Capture the cell that displays the provided text and extract its (X, Y) central coordinate. 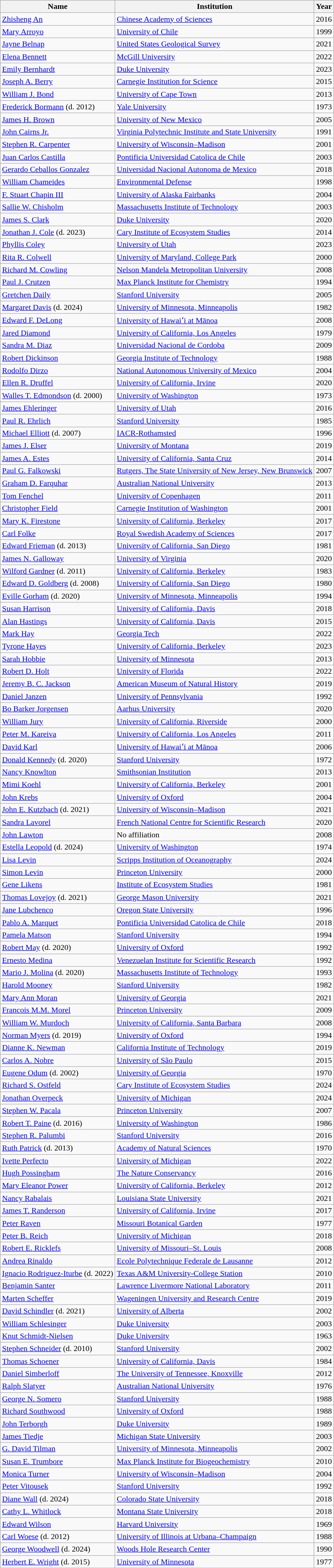
No affiliation (215, 835)
Sandra Lavorel (58, 822)
Susan Harrison (58, 608)
Daniel Janzen (58, 696)
Rutgers, The State University of New Jersey, New Brunswick (215, 471)
Pamela Matson (58, 935)
David Karl (58, 747)
Sallie W. Chisholm (58, 207)
Texas A&M University-College Station (215, 1273)
1999 (324, 32)
Harold Mooney (58, 985)
Georgia Institute of Technology (215, 358)
National Autonomous University of Mexico (215, 370)
Diane Wall (d. 2024) (58, 1499)
1990 (324, 1549)
Eugene Odum (d. 2002) (58, 1073)
James A. Estes (58, 458)
Rita R. Colwell (58, 257)
Tom Fenchel (58, 496)
Venezuelan Institute for Scientific Research (215, 960)
1976 (324, 1386)
University of Pennsylvania (215, 696)
Richard S. Ostfeld (58, 1085)
Name (58, 7)
Nelson Mandela Metropolitan University (215, 270)
Royal Swedish Academy of Sciences (215, 533)
1984 (324, 1361)
French National Centre for Scientific Research (215, 822)
Montana State University (215, 1511)
Eville Gorham (d. 2020) (58, 596)
1991 (324, 132)
Gretchen Daily (58, 295)
Mary Eleanor Power (58, 1186)
James T. Randerson (58, 1211)
Robert E. Ricklefs (58, 1248)
Universidad Nacional de Cordoba (215, 345)
1963 (324, 1336)
James Ehleringer (58, 408)
Mary Ann Moran (58, 998)
Woods Hole Research Center (215, 1549)
Virginia Polytechnic Institute and State University (215, 132)
Michigan State University (215, 1436)
Ralph Slatyer (58, 1386)
University of Montana (215, 446)
Norman Myers (d. 2019) (58, 1035)
Knut Schmidt-Nielsen (58, 1336)
Robert May (d. 2020) (58, 947)
James H. Brown (58, 119)
Mimi Koehl (58, 785)
Edward F. DeLong (58, 320)
Francois M.M. Morel (58, 1010)
John Cairns Jr. (58, 132)
Jayne Belnap (58, 44)
1989 (324, 1424)
Hugh Possingham (58, 1173)
Simon Levin (58, 872)
Andrea Rinaldo (58, 1261)
Environmental Defense (215, 182)
Robert D. Holt (58, 671)
Benjamin Santer (58, 1286)
Stephen Schneider (d. 2010) (58, 1348)
John Lawton (58, 835)
William J. Bond (58, 94)
Carnegie Institution of Washington (215, 508)
Yale University (215, 107)
John Terborgh (58, 1424)
Alan Hastings (58, 621)
University of Alberta (215, 1311)
University of Florida (215, 671)
Robert T. Paine (d. 2016) (58, 1123)
The Nature Conservancy (215, 1173)
University of Maryland, College Park (215, 257)
Chinese Academy of Sciences (215, 19)
Stephen R. Palumbi (58, 1135)
Jane Lubchenco (58, 910)
Edward Frieman (d. 2013) (58, 546)
1969 (324, 1524)
Susan E. Trumbore (58, 1461)
1983 (324, 571)
California Institute of Technology (215, 1048)
1980 (324, 583)
University of California, Santa Barbara (215, 1023)
Gerardo Ceballos Gonzalez (58, 170)
American Museum of Natural History (215, 684)
Institute of Ecosystem Studies (215, 885)
Edward Wilson (58, 1524)
Stephen W. Pacala (58, 1110)
Ruth Patrick (d. 2013) (58, 1148)
Robert Dickinson (58, 358)
The University of Tennessee, Knoxville (215, 1374)
Paul R. Ehrlich (58, 420)
Daniel Simberloff (58, 1374)
Richard M. Cowling (58, 270)
George N. Somero (58, 1399)
Peter B. Reich (58, 1236)
Scripps Institution of Oceanography (215, 860)
G. David Tilman (58, 1449)
Margaret Davis (d. 2024) (58, 307)
2006 (324, 747)
David Schindler (d. 2021) (58, 1311)
Jared Diamond (58, 333)
Dianne K. Newman (58, 1048)
Mary K. Firestone (58, 521)
University of Alaska Fairbanks (215, 195)
Gene Likens (58, 885)
Peter Raven (58, 1223)
F. Stuart Chapin III (58, 195)
University of Chile (215, 32)
Richard Southwood (58, 1411)
Ignacio Rodriguez-Iturbe (d. 2022) (58, 1273)
Jeremy B. C. Jackson (58, 684)
Institution (215, 7)
Oregon State University (215, 910)
Nancy Rabalais (58, 1198)
Joseph A. Berry (58, 82)
Phyllis Coley (58, 245)
John Krebs (58, 797)
University of Missouri–St. Louis (215, 1248)
Ellen R. Druffel (58, 383)
Graham D. Farquhar (58, 483)
Estella Leopold (d. 2024) (58, 847)
Mark Hay (58, 634)
Rodolfo Dirzo (58, 370)
Missouri Botanical Garden (215, 1223)
Paul G. Falkowski (58, 471)
University of California, Santa Cruz (215, 458)
Max Planck Institute for Biogeochemistry (215, 1461)
Carl Folke (58, 533)
Marten Scheffer (58, 1298)
Monica Turner (58, 1474)
Smithsonian Institution (215, 772)
William Jury (58, 721)
1993 (324, 973)
Jonathan J. Cole (d. 2023) (58, 232)
Max Planck Institute for Chemistry (215, 282)
Mario J. Molina (d. 2020) (58, 973)
Colorado State University (215, 1499)
1998 (324, 182)
Edward D. Goldberg (d. 2008) (58, 583)
James Tiedje (58, 1436)
Juan Carlos Castilla (58, 157)
Lawrence Livermore National Laboratory (215, 1286)
William W. Murdoch (58, 1023)
University of Cape Town (215, 94)
Ernesto Medina (58, 960)
Pablo A. Marquet (58, 922)
Carl Woese (d. 2012) (58, 1536)
University of Illinois at Urbana–Champaign (215, 1536)
University of São Paulo (215, 1060)
Paul J. Crutzen (58, 282)
1985 (324, 420)
Year (324, 7)
George Woodwell (d. 2024) (58, 1549)
1986 (324, 1123)
Academy of Natural Sciences (215, 1148)
John E. Kutzbach (d. 2021) (58, 810)
George Mason University (215, 897)
Nancy Knowlton (58, 772)
Herbert E. Wright (d. 2015) (58, 1562)
United States Geological Survey (215, 44)
Christopher Field (58, 508)
IACR-Rothamsted (215, 433)
University of Copenhagen (215, 496)
Stephen R. Carpenter (58, 144)
Georgia Tech (215, 634)
James J. Elser (58, 446)
James S. Clark (58, 220)
Thomas Lovejoy (d. 2021) (58, 897)
James N. Galloway (58, 558)
Donald Kennedy (d. 2020) (58, 760)
Wageningen University and Research Centre (215, 1298)
Jonathan Overpeck (58, 1098)
Harvard University (215, 1524)
Sarah Hobbie (58, 659)
Carlos A. Nobre (58, 1060)
Elena Bennett (58, 57)
Peter M. Kareiva (58, 734)
Michael Elliott (d. 2007) (58, 433)
Sandra M. Diaz (58, 345)
Frederick Bormann (d. 2012) (58, 107)
Ecole Polytechnique Federale de Lausanne (215, 1261)
Tyrone Hayes (58, 646)
Emily Bernhardt (58, 69)
Ivette Perfecto (58, 1161)
Walles T. Edmondson (d. 2000) (58, 395)
University of California, Riverside (215, 721)
McGill University (215, 57)
1974 (324, 847)
Wilford Gardner (d. 2011) (58, 571)
William Chameides (58, 182)
William Schlesinger (58, 1323)
Thomas Schoener (58, 1361)
Aarhus University (215, 709)
Zhisheng An (58, 19)
1972 (324, 760)
Lisa Levin (58, 860)
Mary Arroyo (58, 32)
University of Virginia (215, 558)
Cathy L. Whitlock (58, 1511)
Universidad Nacional Autonoma de Mexico (215, 170)
Louisiana State University (215, 1198)
Bo Barker Jorgensen (58, 709)
1979 (324, 333)
University of New Mexico (215, 119)
Carnegie Institution for Science (215, 82)
Peter Vitousek (58, 1486)
